Identify which cell holds the provided text, then report its (x, y) central coordinate. 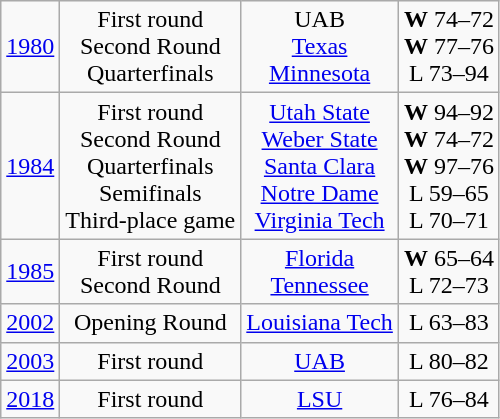
First roundSecond RoundQuarterfinals (150, 47)
First roundSecond Round (150, 272)
First roundSecond RoundQuarterfinalsSemifinalsThird-place game (150, 166)
2003 (30, 361)
FloridaTennessee (320, 272)
1984 (30, 166)
L 63–83 (448, 323)
Louisiana Tech (320, 323)
W 74–72W 77–76L 73–94 (448, 47)
1985 (30, 272)
1980 (30, 47)
W 94–92W 74–72W 97–76L 59–65L 70–71 (448, 166)
2018 (30, 399)
LSU (320, 399)
UABTexasMinnesota (320, 47)
L 76–84 (448, 399)
2002 (30, 323)
W 65–64L 72–73 (448, 272)
L 80–82 (448, 361)
Utah StateWeber StateSanta ClaraNotre DameVirginia Tech (320, 166)
UAB (320, 361)
Opening Round (150, 323)
